Scan for the cell matching the given text and deliver its (X, Y) coordinate at center. 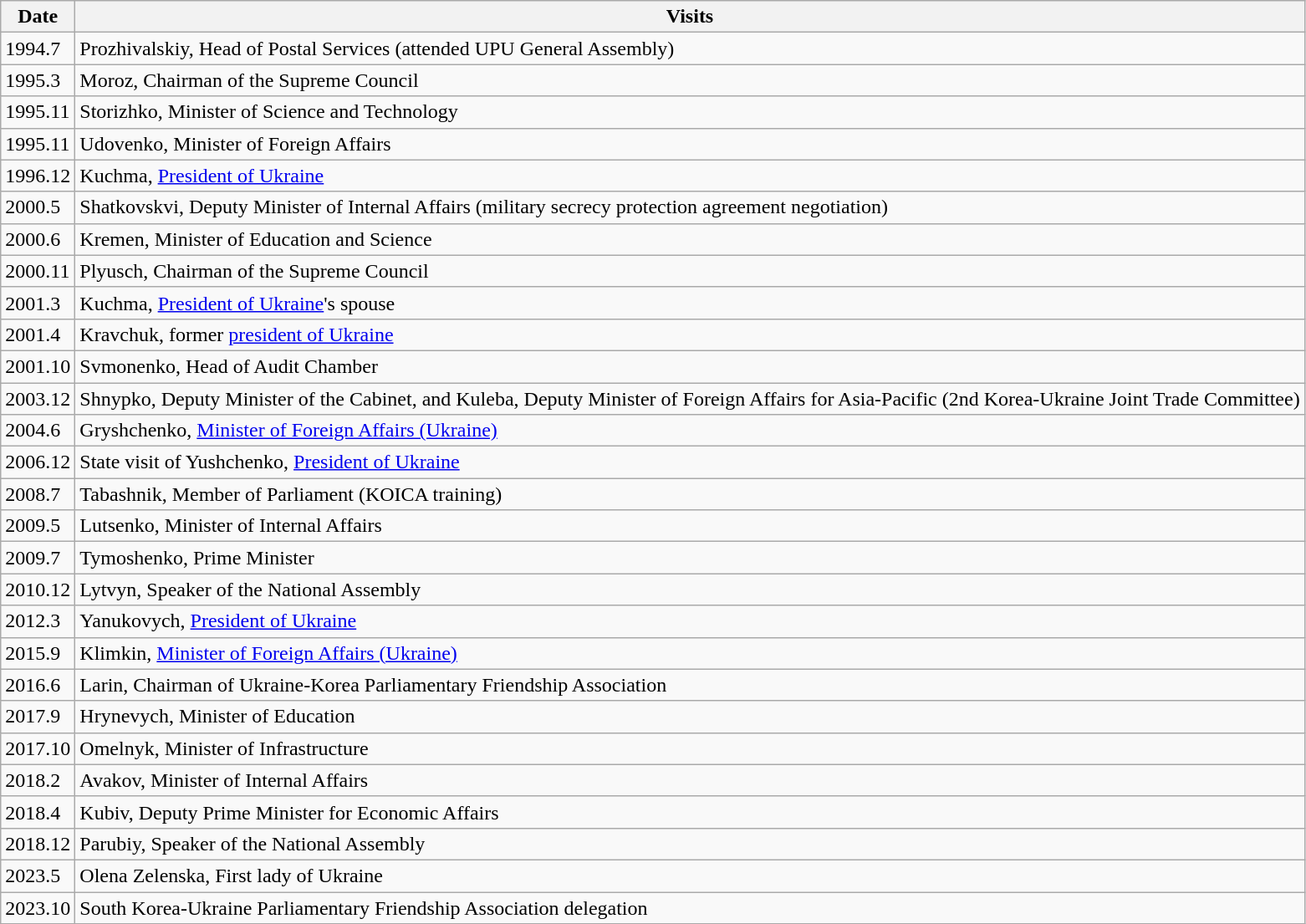
Avakov, Minister of Internal Affairs (690, 780)
2001.3 (38, 303)
Plyusch, Chairman of the Supreme Council (690, 271)
2018.4 (38, 812)
2017.10 (38, 748)
Kuchma, President of Ukraine's spouse (690, 303)
Omelnyk, Minister of Infrastructure (690, 748)
2001.10 (38, 366)
Tymoshenko, Prime Minister (690, 558)
2017.9 (38, 717)
2016.6 (38, 685)
2000.5 (38, 207)
Date (38, 17)
2010.12 (38, 590)
Udovenko, Minister of Foreign Affairs (690, 144)
Svmonenko, Head of Audit Chamber (690, 366)
Storizhko, Minister of Science and Technology (690, 112)
Kremen, Minister of Education and Science (690, 239)
Yanukovych, President of Ukraine (690, 621)
2012.3 (38, 621)
South Korea-Ukraine Parliamentary Friendship Association delegation (690, 907)
2023.5 (38, 876)
2003.12 (38, 399)
2004.6 (38, 431)
Kubiv, Deputy Prime Minister for Economic Affairs (690, 812)
2009.7 (38, 558)
Prozhivalskiy, Head of Postal Services (attended UPU General Assembly) (690, 48)
1996.12 (38, 176)
State visit of Yushchenko, President of Ukraine (690, 462)
2001.4 (38, 334)
Shnypko, Deputy Minister of the Cabinet, and Kuleba, Deputy Minister of Foreign Affairs for Asia-Pacific (2nd Korea-Ukraine Joint Trade Committee) (690, 399)
2000.11 (38, 271)
Gryshchenko, Minister of Foreign Affairs (Ukraine) (690, 431)
2018.12 (38, 844)
2015.9 (38, 653)
Lytvyn, Speaker of the National Assembly (690, 590)
Hrynevych, Minister of Education (690, 717)
Shatkovskvi, Deputy Minister of Internal Affairs (military secrecy protection agreement negotiation) (690, 207)
2009.5 (38, 526)
Tabashnik, Member of Parliament (KOICA training) (690, 494)
Lutsenko, Minister of Internal Affairs (690, 526)
Kuchma, President of Ukraine (690, 176)
2008.7 (38, 494)
2000.6 (38, 239)
1994.7 (38, 48)
Kravchuk, former president of Ukraine (690, 334)
2006.12 (38, 462)
2018.2 (38, 780)
Moroz, Chairman of the Supreme Council (690, 80)
Klimkin, Minister of Foreign Affairs (Ukraine) (690, 653)
Visits (690, 17)
Larin, Chairman of Ukraine-Korea Parliamentary Friendship Association (690, 685)
1995.3 (38, 80)
2023.10 (38, 907)
Olena Zelenska, First lady of Ukraine (690, 876)
Parubiy, Speaker of the National Assembly (690, 844)
